Determine the (X, Y) coordinate at the center of the cell enclosing the given text.  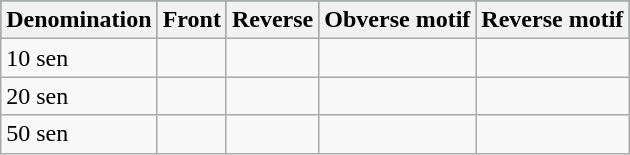
10 sen (79, 58)
Front (192, 20)
Obverse motif (398, 20)
20 sen (79, 96)
Reverse (272, 20)
Denomination (79, 20)
Reverse motif (552, 20)
50 sen (79, 134)
